Search for the cell housing the specified text and yield its (X, Y) center coordinate. 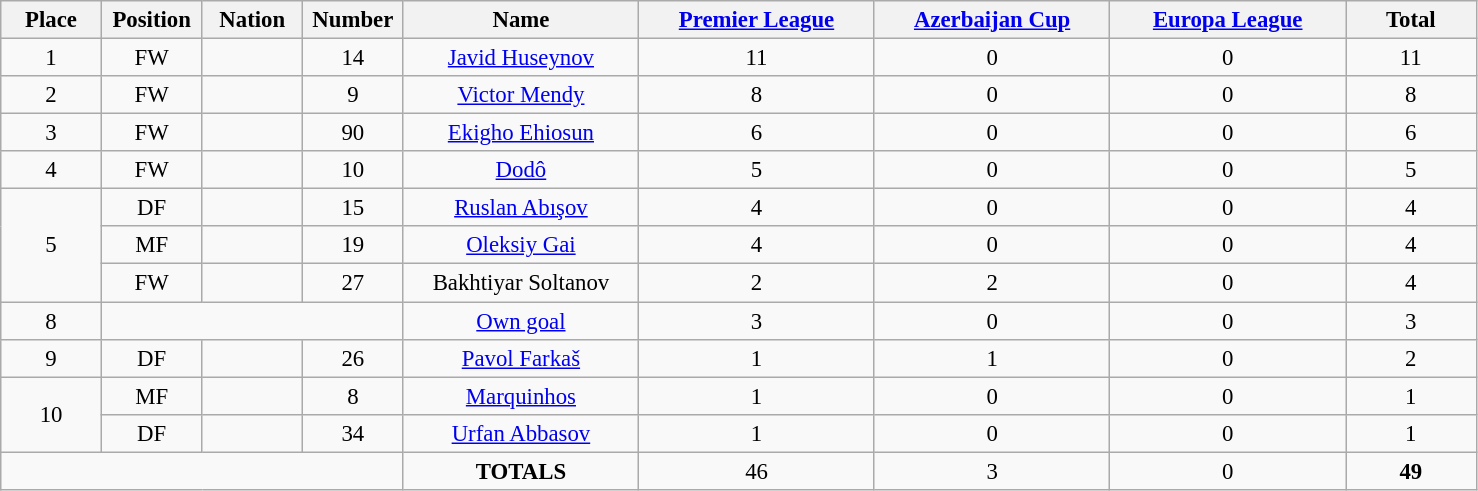
Oleksiy Gai (521, 245)
Premier League (757, 20)
Urfan Abbasov (521, 433)
Number (354, 20)
46 (757, 471)
Name (521, 20)
14 (354, 58)
Place (52, 20)
Europa League (1228, 20)
TOTALS (521, 471)
Javid Huseynov (521, 58)
Pavol Farkaš (521, 358)
Total (1412, 20)
Position (152, 20)
Marquinhos (521, 396)
Bakhtiyar Soltanov (521, 283)
Nation (252, 20)
49 (1412, 471)
15 (354, 208)
27 (354, 283)
90 (354, 133)
Azerbaijan Cup (992, 20)
Ekigho Ehiosun (521, 133)
Ruslan Abışov (521, 208)
Dodô (521, 170)
Own goal (521, 321)
19 (354, 245)
Victor Mendy (521, 95)
26 (354, 358)
34 (354, 433)
